Output the (x, y) coordinate of the center of the cell containing the given text.  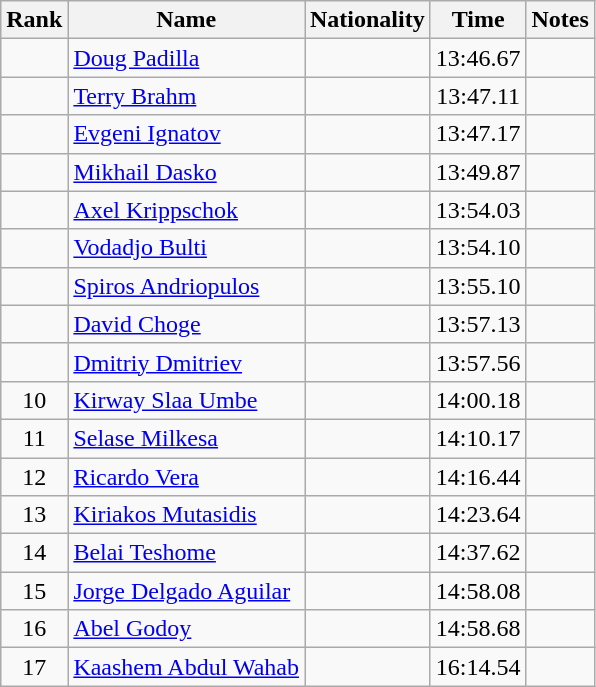
David Choge (186, 324)
13:54.10 (478, 248)
13:47.11 (478, 96)
13:49.87 (478, 172)
14:58.68 (478, 629)
17 (34, 667)
16:14.54 (478, 667)
Ricardo Vera (186, 477)
13:57.56 (478, 362)
Jorge Delgado Aguilar (186, 591)
13:57.13 (478, 324)
14:37.62 (478, 553)
13:54.03 (478, 210)
Belai Teshome (186, 553)
Dmitriy Dmitriev (186, 362)
Evgeni Ignatov (186, 134)
15 (34, 591)
Kaashem Abdul Wahab (186, 667)
Axel Krippschok (186, 210)
Vodadjo Bulti (186, 248)
Time (478, 20)
Rank (34, 20)
16 (34, 629)
14:16.44 (478, 477)
Terry Brahm (186, 96)
13 (34, 515)
13:46.67 (478, 58)
Doug Padilla (186, 58)
Spiros Andriopulos (186, 286)
Mikhail Dasko (186, 172)
Kirway Slaa Umbe (186, 400)
13:55.10 (478, 286)
Name (186, 20)
14:00.18 (478, 400)
10 (34, 400)
14:23.64 (478, 515)
Selase Milkesa (186, 438)
Kiriakos Mutasidis (186, 515)
14:58.08 (478, 591)
Nationality (367, 20)
14:10.17 (478, 438)
Abel Godoy (186, 629)
Notes (560, 20)
11 (34, 438)
12 (34, 477)
13:47.17 (478, 134)
14 (34, 553)
